Identify which cell holds the provided text, then report its (X, Y) central coordinate. 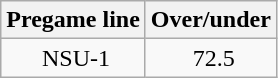
72.5 (210, 58)
NSU-1 (74, 58)
Pregame line (74, 20)
Over/under (210, 20)
